Return [x, y] of the center of cell containing provided text 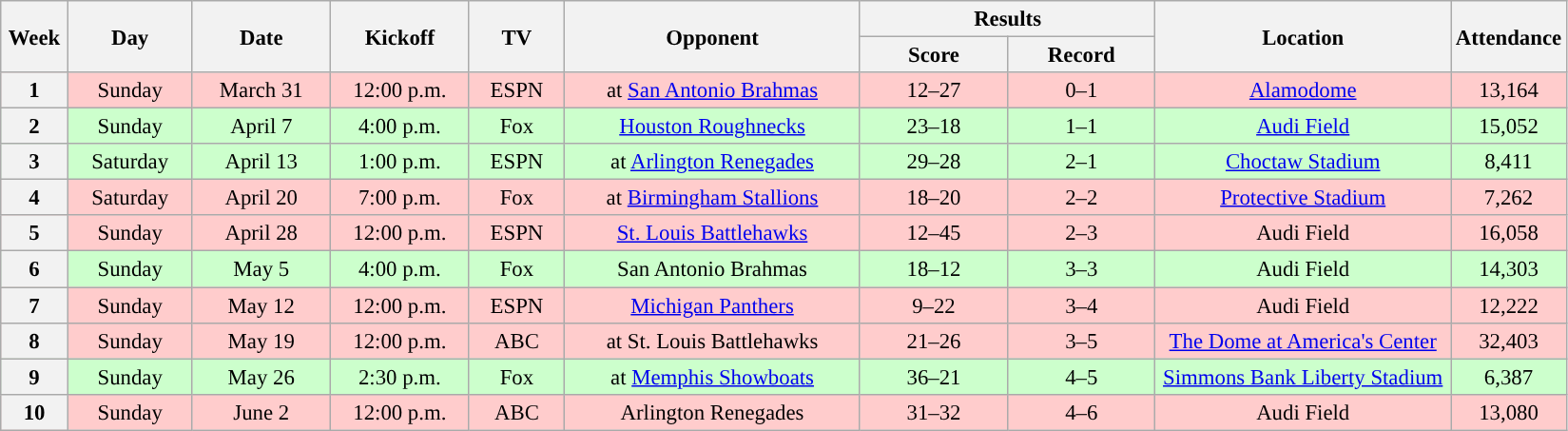
36–21 [934, 377]
Choctaw Stadium [1303, 162]
32,403 [1509, 341]
4 [34, 198]
2:30 p.m. [400, 377]
13,080 [1509, 412]
Date [261, 36]
Attendance [1509, 36]
23–18 [934, 127]
12–27 [934, 90]
at Memphis Showboats [713, 377]
5 [34, 233]
at Birmingham Stallions [713, 198]
Opponent [713, 36]
Results [1008, 19]
3–3 [1082, 269]
Michigan Panthers [713, 305]
12–45 [934, 233]
0–1 [1082, 90]
April 13 [261, 162]
May 5 [261, 269]
15,052 [1509, 127]
1:00 p.m. [400, 162]
9–22 [934, 305]
2 [34, 127]
2–1 [1082, 162]
Location [1303, 36]
14,303 [1509, 269]
18–20 [934, 198]
3–4 [1082, 305]
7,262 [1509, 198]
29–28 [934, 162]
18–12 [934, 269]
3–5 [1082, 341]
3 [34, 162]
1 [34, 90]
8,411 [1509, 162]
Houston Roughnecks [713, 127]
Kickoff [400, 36]
16,058 [1509, 233]
9 [34, 377]
12,222 [1509, 305]
2–2 [1082, 198]
Week [34, 36]
March 31 [261, 90]
at San Antonio Brahmas [713, 90]
Record [1082, 55]
8 [34, 341]
May 26 [261, 377]
Arlington Renegades [713, 412]
at St. Louis Battlehawks [713, 341]
4–5 [1082, 377]
San Antonio Brahmas [713, 269]
Protective Stadium [1303, 198]
St. Louis Battlehawks [713, 233]
TV [517, 36]
Simmons Bank Liberty Stadium [1303, 377]
31–32 [934, 412]
7 [34, 305]
The Dome at America's Center [1303, 341]
13,164 [1509, 90]
April 20 [261, 198]
7:00 p.m. [400, 198]
1–1 [1082, 127]
April 28 [261, 233]
June 2 [261, 412]
6,387 [1509, 377]
May 19 [261, 341]
Score [934, 55]
2–3 [1082, 233]
Alamodome [1303, 90]
May 12 [261, 305]
at Arlington Renegades [713, 162]
Day [129, 36]
21–26 [934, 341]
6 [34, 269]
10 [34, 412]
4–6 [1082, 412]
April 7 [261, 127]
